Find where the given text appears and provide that cell's center as [x, y] coordinate. 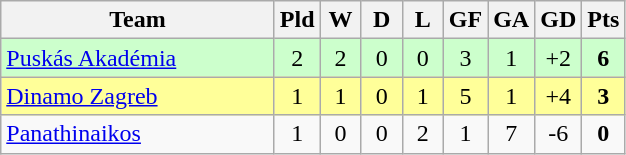
Pts [604, 20]
+4 [558, 96]
D [382, 20]
L [422, 20]
6 [604, 58]
5 [465, 96]
GD [558, 20]
Panathinaikos [138, 134]
+2 [558, 58]
-6 [558, 134]
Puskás Akadémia [138, 58]
Pld [297, 20]
GA [512, 20]
Team [138, 20]
GF [465, 20]
Dinamo Zagreb [138, 96]
W [340, 20]
7 [512, 134]
